Detect which cell encompasses the target text, then output its [x, y] center coordinate. 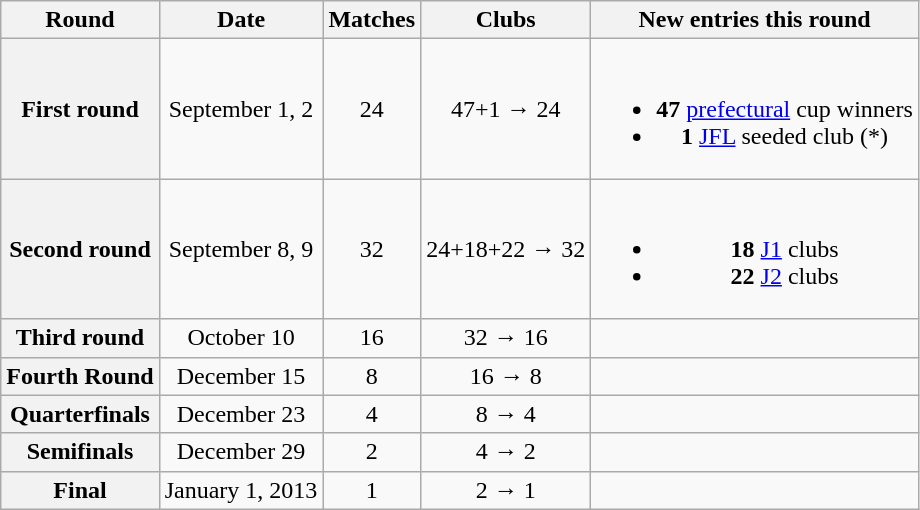
2 → 1 [506, 490]
October 10 [241, 338]
4 → 2 [506, 452]
47 prefectural cup winners1 JFL seeded club (*) [755, 109]
18 J1 clubs22 J2 clubs [755, 249]
4 [372, 414]
Fourth Round [80, 376]
September 1, 2 [241, 109]
16 → 8 [506, 376]
December 23 [241, 414]
First round [80, 109]
Date [241, 20]
Clubs [506, 20]
2 [372, 452]
24+18+22 → 32 [506, 249]
Semifinals [80, 452]
New entries this round [755, 20]
1 [372, 490]
December 15 [241, 376]
September 8, 9 [241, 249]
47+1 → 24 [506, 109]
8 → 4 [506, 414]
16 [372, 338]
January 1, 2013 [241, 490]
Second round [80, 249]
Third round [80, 338]
Quarterfinals [80, 414]
32 [372, 249]
8 [372, 376]
December 29 [241, 452]
Round [80, 20]
24 [372, 109]
32 → 16 [506, 338]
Final [80, 490]
Matches [372, 20]
